Scan for the cell matching the given text and deliver its [X, Y] coordinate at center. 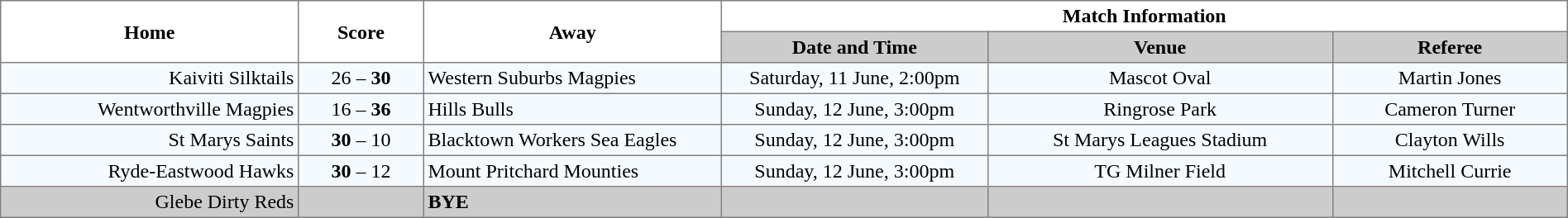
BYE [572, 202]
Blacktown Workers Sea Eagles [572, 140]
Hills Bulls [572, 109]
Ryde-Eastwood Hawks [150, 171]
Venue [1159, 47]
30 – 12 [361, 171]
Away [572, 31]
Cameron Turner [1450, 109]
St Marys Leagues Stadium [1159, 140]
Ringrose Park [1159, 109]
Mount Pritchard Mounties [572, 171]
Saturday, 11 June, 2:00pm [854, 78]
Home [150, 31]
Score [361, 31]
30 – 10 [361, 140]
Kaiviti Silktails [150, 78]
16 – 36 [361, 109]
Mitchell Currie [1450, 171]
TG Milner Field [1159, 171]
Date and Time [854, 47]
Glebe Dirty Reds [150, 202]
Wentworthville Magpies [150, 109]
Match Information [1145, 17]
26 – 30 [361, 78]
Referee [1450, 47]
Mascot Oval [1159, 78]
Western Suburbs Magpies [572, 78]
St Marys Saints [150, 140]
Martin Jones [1450, 78]
Clayton Wills [1450, 140]
